Output the (X, Y) coordinate of the center of the cell containing the given text.  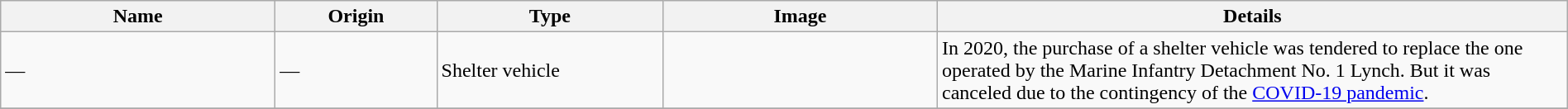
Type (549, 17)
Name (138, 17)
Image (800, 17)
Origin (356, 17)
Shelter vehicle (549, 70)
Details (1253, 17)
